Return (X, Y) of the center of cell containing provided text 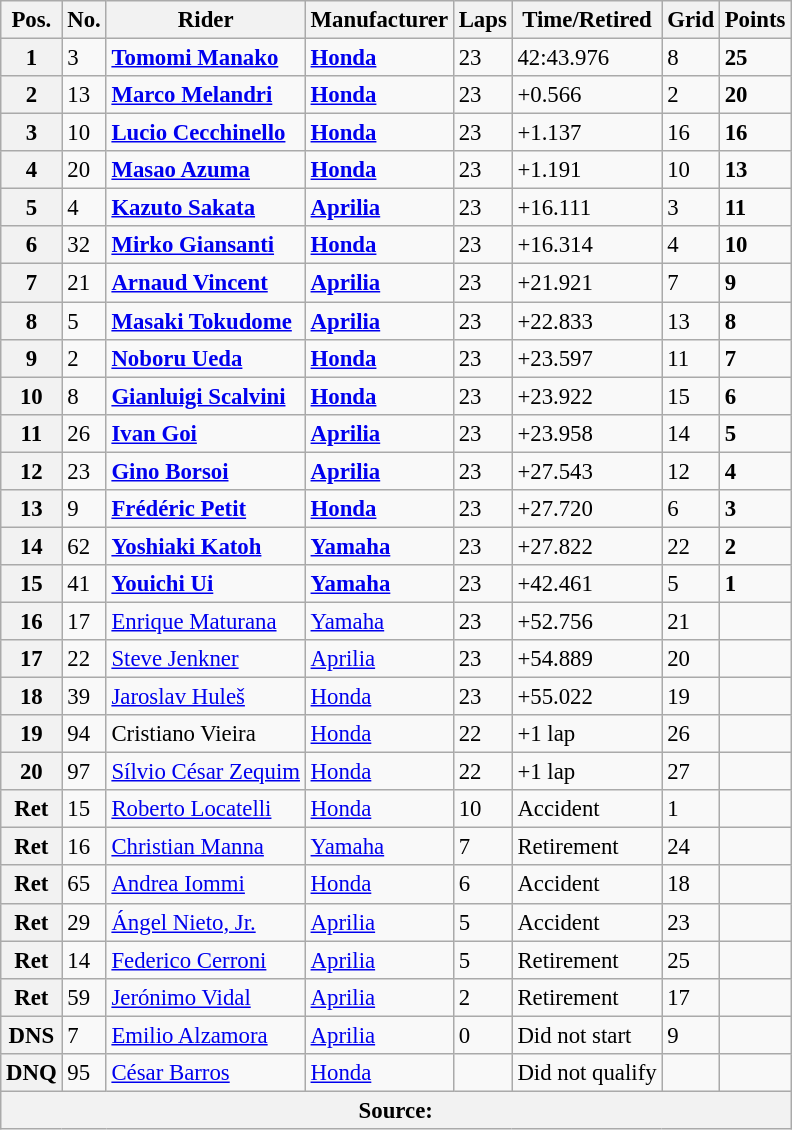
Masao Azuma (206, 170)
+0.566 (587, 95)
Grid (690, 20)
Sílvio César Zequim (206, 772)
+55.022 (587, 697)
Frédéric Petit (206, 509)
24 (690, 847)
DNQ (32, 1073)
+23.958 (587, 433)
Gino Borsoi (206, 471)
Mirko Giansanti (206, 245)
Noboru Ueda (206, 358)
Did not start (587, 1035)
62 (84, 546)
Time/Retired (587, 20)
+16.111 (587, 208)
+23.922 (587, 396)
95 (84, 1073)
Gianluigi Scalvini (206, 396)
+54.889 (587, 659)
Kazuto Sakata (206, 208)
Youichi Ui (206, 584)
Christian Manna (206, 847)
+27.822 (587, 546)
Laps (482, 20)
+1.137 (587, 133)
Did not qualify (587, 1073)
César Barros (206, 1073)
No. (84, 20)
Lucio Cecchinello (206, 133)
Rider (206, 20)
Marco Melandri (206, 95)
Ángel Nieto, Jr. (206, 922)
41 (84, 584)
+27.720 (587, 509)
32 (84, 245)
+21.921 (587, 283)
+52.756 (587, 621)
Andrea Iommi (206, 885)
Jerónimo Vidal (206, 997)
Enrique Maturana (206, 621)
42:43.976 (587, 58)
65 (84, 885)
Yoshiaki Katoh (206, 546)
39 (84, 697)
Arnaud Vincent (206, 283)
Points (754, 20)
0 (482, 1035)
Manufacturer (379, 20)
+42.461 (587, 584)
Ivan Goi (206, 433)
+27.543 (587, 471)
Masaki Tokudome (206, 321)
Roberto Locatelli (206, 809)
Cristiano Vieira (206, 734)
+16.314 (587, 245)
94 (84, 734)
59 (84, 997)
Source: (396, 1110)
+22.833 (587, 321)
Jaroslav Huleš (206, 697)
+23.597 (587, 358)
Steve Jenkner (206, 659)
Emilio Alzamora (206, 1035)
Tomomi Manako (206, 58)
Federico Cerroni (206, 960)
+1.191 (587, 170)
29 (84, 922)
Pos. (32, 20)
27 (690, 772)
97 (84, 772)
DNS (32, 1035)
